Return the (X, Y) coordinate for the center point of the cell that contains the specified text.  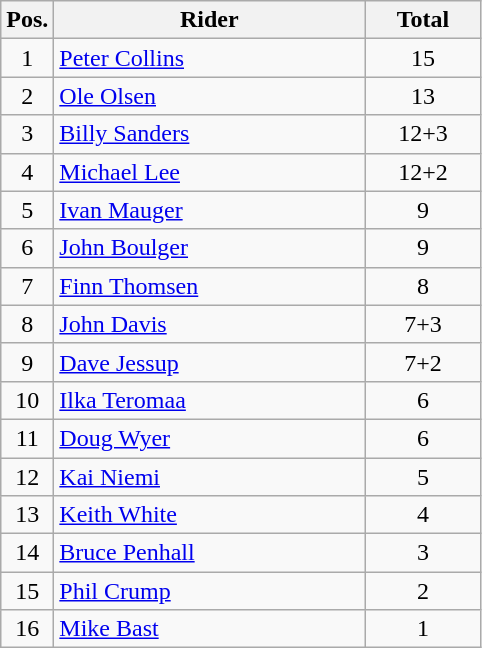
Peter Collins (210, 58)
Dave Jessup (210, 362)
Ole Olsen (210, 96)
Doug Wyer (210, 438)
Bruce Penhall (210, 553)
12 (28, 477)
Rider (210, 20)
John Boulger (210, 248)
7+2 (423, 362)
John Davis (210, 324)
Billy Sanders (210, 134)
10 (28, 400)
Finn Thomsen (210, 286)
Michael Lee (210, 172)
Total (423, 20)
16 (28, 629)
Keith White (210, 515)
12+2 (423, 172)
Pos. (28, 20)
7 (28, 286)
12+3 (423, 134)
Kai Niemi (210, 477)
Ilka Teromaa (210, 400)
Ivan Mauger (210, 210)
7+3 (423, 324)
14 (28, 553)
Mike Bast (210, 629)
11 (28, 438)
Phil Crump (210, 591)
